Output the [x, y] coordinate of the center of the cell containing the given text.  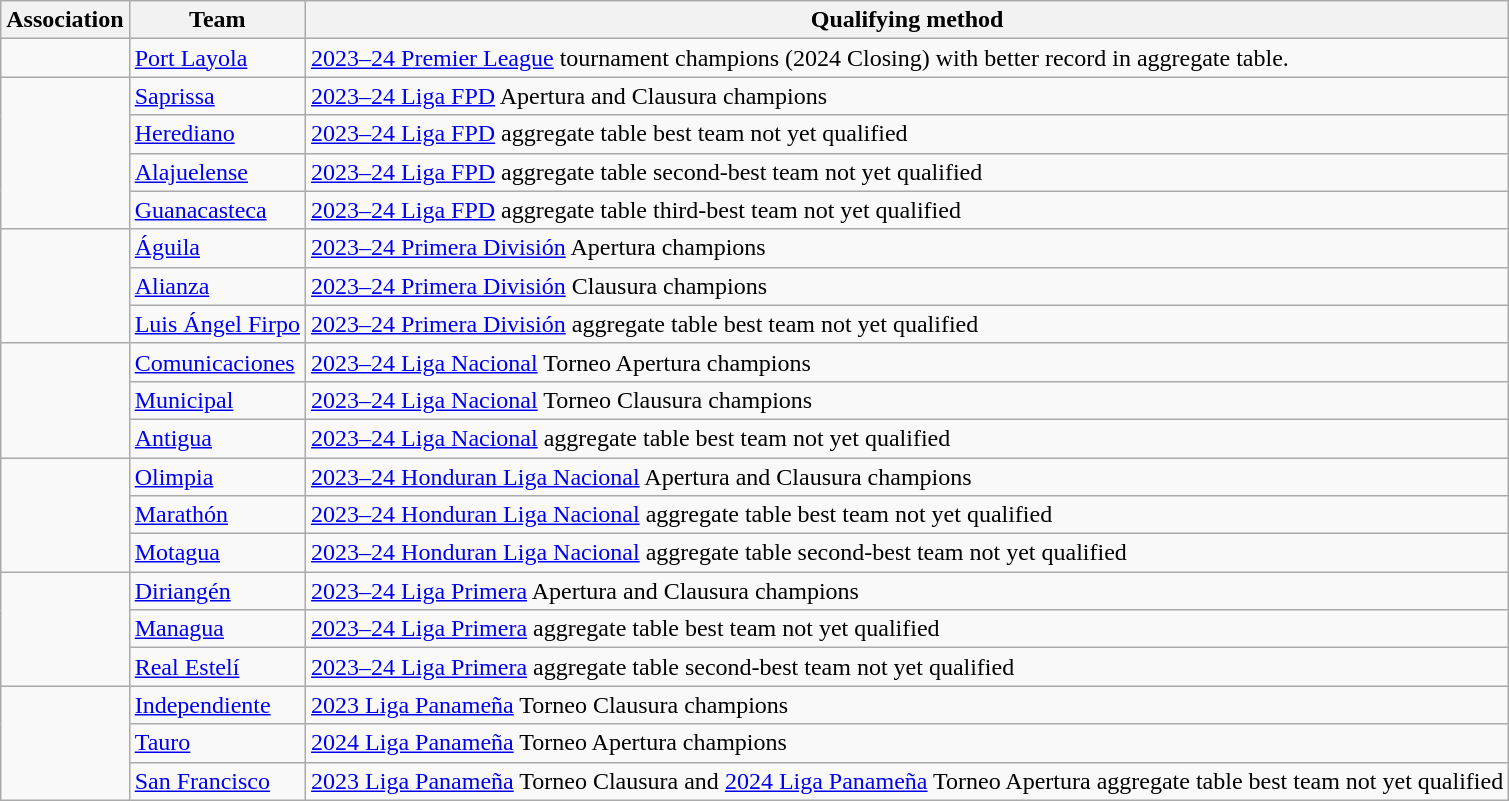
2023–24 Liga Nacional aggregate table best team not yet qualified [908, 438]
Independiente [217, 705]
Alianza [217, 286]
Port Layola [217, 58]
Guanacasteca [217, 210]
Motagua [217, 553]
2023–24 Liga FPD aggregate table third-best team not yet qualified [908, 210]
Antigua [217, 438]
2023–24 Liga Nacional Torneo Apertura champions [908, 362]
Herediano [217, 134]
2023–24 Primera División Clausura champions [908, 286]
San Francisco [217, 781]
2023–24 Honduran Liga Nacional aggregate table second-best team not yet qualified [908, 553]
2023 Liga Panameña Torneo Clausura and 2024 Liga Panameña Torneo Apertura aggregate table best team not yet qualified [908, 781]
Luis Ángel Firpo [217, 324]
2023–24 Liga FPD aggregate table best team not yet qualified [908, 134]
Marathón [217, 515]
2023–24 Premier League tournament champions (2024 Closing) with better record in aggregate table. [908, 58]
2023–24 Liga Primera aggregate table second-best team not yet qualified [908, 667]
2023–24 Liga FPD Apertura and Clausura champions [908, 96]
Real Estelí [217, 667]
Olimpia [217, 477]
2023–24 Honduran Liga Nacional aggregate table best team not yet qualified [908, 515]
Qualifying method [908, 20]
2024 Liga Panameña Torneo Apertura champions [908, 743]
2023–24 Liga Nacional Torneo Clausura champions [908, 400]
2023–24 Liga Primera aggregate table best team not yet qualified [908, 629]
2023–24 Primera División aggregate table best team not yet qualified [908, 324]
Águila [217, 248]
2023 Liga Panameña Torneo Clausura champions [908, 705]
2023–24 Liga FPD aggregate table second-best team not yet qualified [908, 172]
Saprissa [217, 96]
2023–24 Liga Primera Apertura and Clausura champions [908, 591]
2023–24 Honduran Liga Nacional Apertura and Clausura champions [908, 477]
Managua [217, 629]
Alajuelense [217, 172]
Municipal [217, 400]
Team [217, 20]
Comunicaciones [217, 362]
2023–24 Primera División Apertura champions [908, 248]
Tauro [217, 743]
Association [65, 20]
Diriangén [217, 591]
